Find where the given text appears and provide that cell's center as (X, Y) coordinate. 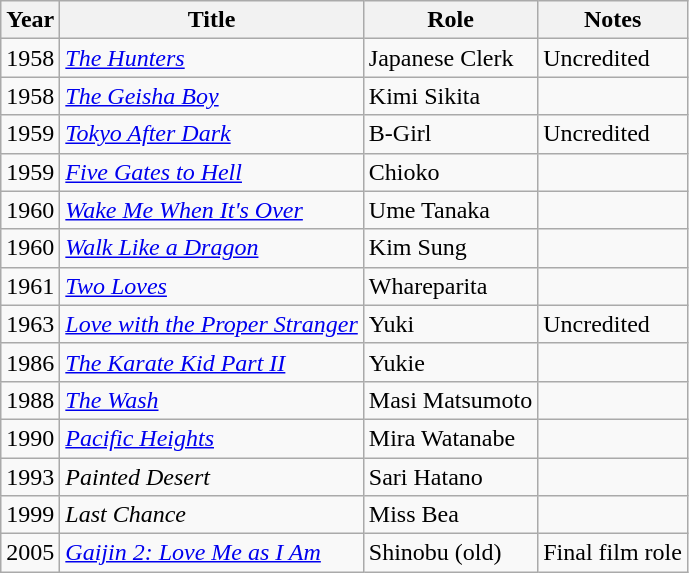
Title (212, 20)
Shinobu (old) (450, 553)
1999 (30, 515)
Yukie (450, 362)
Role (450, 20)
The Geisha Boy (212, 96)
Pacific Heights (212, 438)
Kimi Sikita (450, 96)
Yuki (450, 324)
Two Loves (212, 286)
Chioko (450, 172)
Love with the Proper Stranger (212, 324)
1961 (30, 286)
Painted Desert (212, 477)
1963 (30, 324)
1986 (30, 362)
The Wash (212, 400)
Year (30, 20)
Japanese Clerk (450, 58)
Walk Like a Dragon (212, 248)
1990 (30, 438)
The Hunters (212, 58)
Final film role (613, 553)
Masi Matsumoto (450, 400)
Last Chance (212, 515)
Miss Bea (450, 515)
The Karate Kid Part II (212, 362)
Tokyo After Dark (212, 134)
Gaijin 2: Love Me as I Am (212, 553)
Sari Hatano (450, 477)
B-Girl (450, 134)
Kim Sung (450, 248)
Ume Tanaka (450, 210)
Five Gates to Hell (212, 172)
Notes (613, 20)
Whareparita (450, 286)
1988 (30, 400)
Mira Watanabe (450, 438)
Wake Me When It's Over (212, 210)
2005 (30, 553)
1993 (30, 477)
